Pinpoint the cell where the given text exists, returning its [x, y] midpoint coordinate. 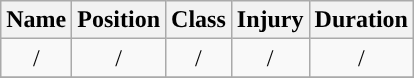
Injury [270, 20]
Name [36, 20]
Duration [361, 20]
Class [199, 20]
Position [119, 20]
